Return (X, Y) of the center of cell containing provided text 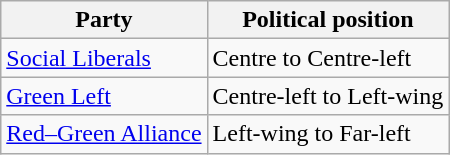
Social Liberals (104, 58)
Green Left (104, 96)
Centre-left to Left-wing (328, 96)
Left-wing to Far-left (328, 134)
Political position (328, 20)
Centre to Centre-left (328, 58)
Red–Green Alliance (104, 134)
Party (104, 20)
